Provide the [x, y] coordinate of the cell's center where the given text is located.  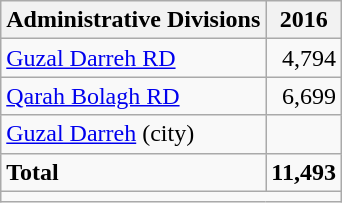
Guzal Darreh (city) [134, 134]
4,794 [304, 58]
Qarah Bolagh RD [134, 96]
2016 [304, 20]
Total [134, 172]
11,493 [304, 172]
6,699 [304, 96]
Guzal Darreh RD [134, 58]
Administrative Divisions [134, 20]
